From the cell containing the given text, extract its center point as [X, Y] coordinate. 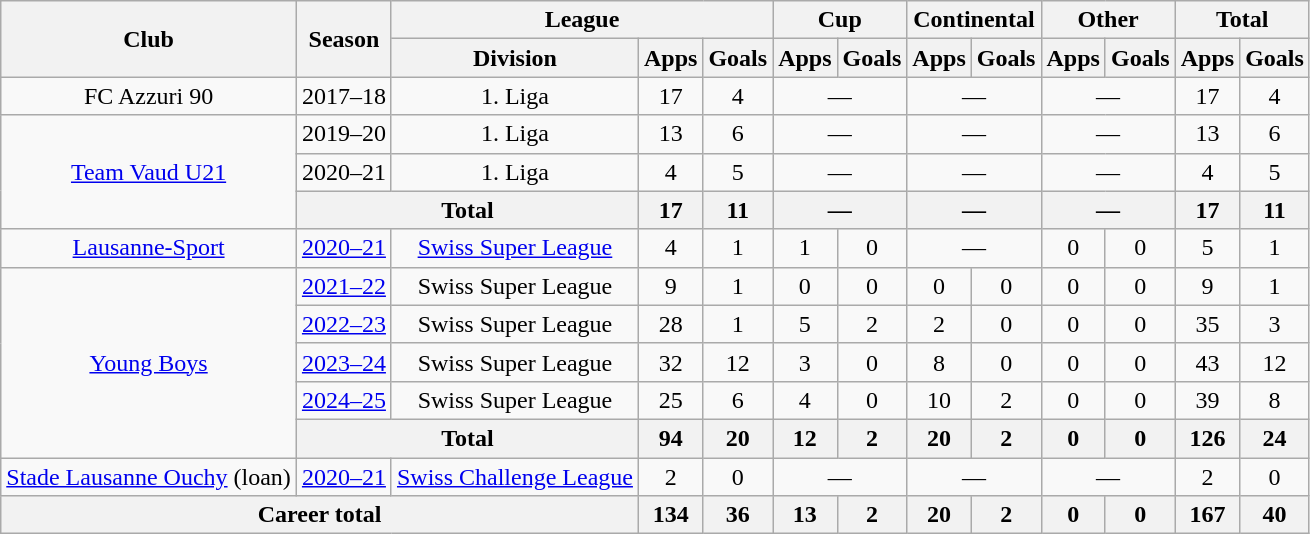
FC Azzuri 90 [149, 96]
32 [670, 362]
Season [344, 39]
2024–25 [344, 400]
25 [670, 400]
Career total [320, 515]
Team Vaud U21 [149, 172]
39 [1207, 400]
10 [939, 400]
Other [1108, 20]
2023–24 [344, 362]
24 [1275, 438]
Continental [974, 20]
40 [1275, 515]
Stade Lausanne Ouchy (loan) [149, 477]
167 [1207, 515]
Swiss Challenge League [514, 477]
94 [670, 438]
Club [149, 39]
43 [1207, 362]
2017–18 [344, 96]
134 [670, 515]
2021–22 [344, 286]
36 [738, 515]
2022–23 [344, 324]
Division [514, 58]
League [582, 20]
126 [1207, 438]
2019–20 [344, 134]
35 [1207, 324]
28 [670, 324]
Lausanne-Sport [149, 248]
Cup [840, 20]
Young Boys [149, 362]
